Identify which cell holds the provided text, then report its [x, y] central coordinate. 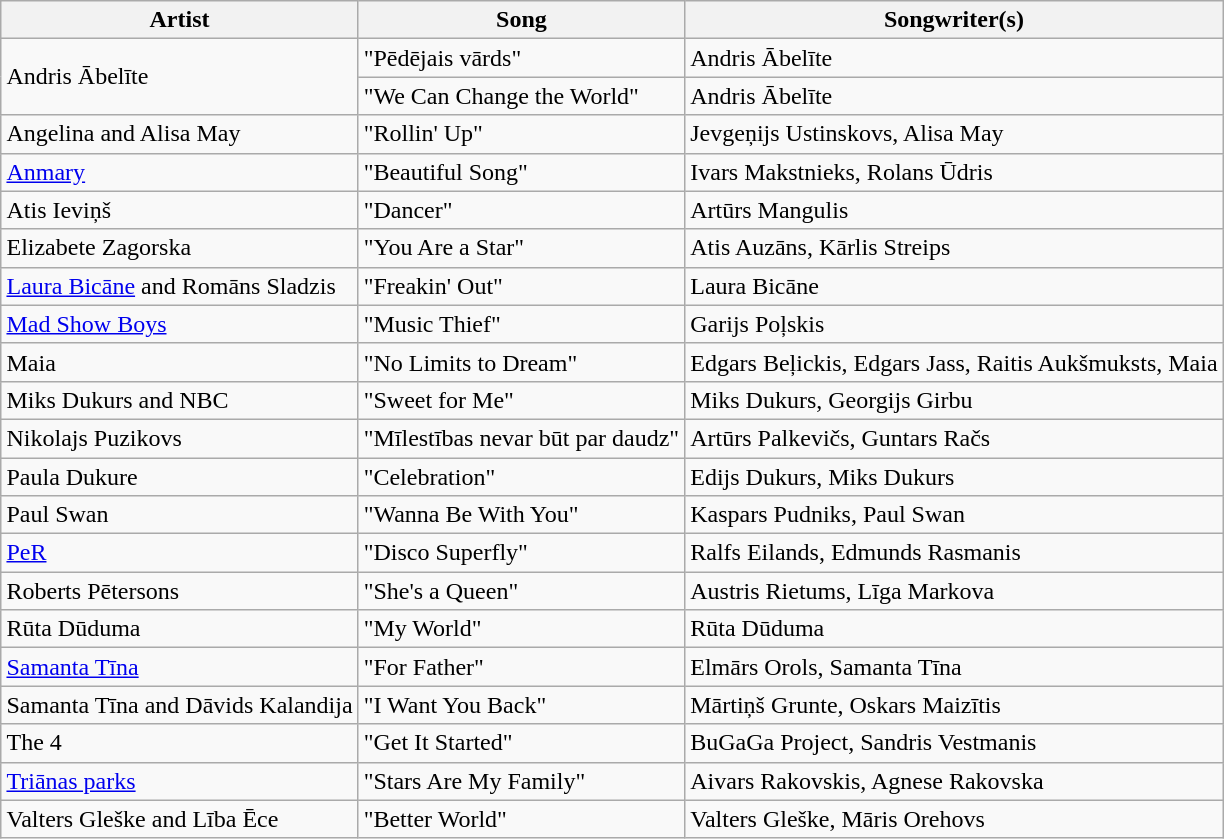
Edijs Dukurs, Miks Dukurs [954, 477]
"For Father" [522, 667]
"Freakin' Out" [522, 286]
Paul Swan [180, 515]
Mārtiņš Grunte, Oskars Maizītis [954, 705]
Edgars Beļickis, Edgars Jass, Raitis Aukšmuksts, Maia [954, 362]
Garijs Poļskis [954, 324]
"Get It Started" [522, 743]
"No Limits to Dream" [522, 362]
"Rollin' Up" [522, 134]
Ivars Makstnieks, Rolans Ūdris [954, 172]
PeR [180, 553]
Paula Dukure [180, 477]
Samanta Tīna and Dāvids Kalandija [180, 705]
Atis Auzāns, Kārlis Streips [954, 248]
Aivars Rakovskis, Agnese Rakovska [954, 781]
Miks Dukurs and NBC [180, 400]
Laura Bicāne [954, 286]
"Sweet for Me" [522, 400]
Samanta Tīna [180, 667]
Laura Bicāne and Romāns Sladzis [180, 286]
Kaspars Pudniks, Paul Swan [954, 515]
"She's a Queen" [522, 591]
Nikolajs Puzikovs [180, 438]
Valters Gleške, Māris Orehovs [954, 819]
"We Can Change the World" [522, 96]
Atis Ieviņš [180, 210]
Anmary [180, 172]
Artist [180, 20]
"Mīlestības nevar būt par daudz" [522, 438]
Maia [180, 362]
Artūrs Palkevičs, Guntars Račs [954, 438]
Valters Gleške and Lība Ēce [180, 819]
Mad Show Boys [180, 324]
Elmārs Orols, Samanta Tīna [954, 667]
Austris Rietums, Līga Markova [954, 591]
Artūrs Mangulis [954, 210]
BuGaGa Project, Sandris Vestmanis [954, 743]
Jevgeņijs Ustinskovs, Alisa May [954, 134]
"Wanna Be With You" [522, 515]
"My World" [522, 629]
"Better World" [522, 819]
"Celebration" [522, 477]
Elizabete Zagorska [180, 248]
"Disco Superfly" [522, 553]
Triānas parks [180, 781]
"Dancer" [522, 210]
Miks Dukurs, Georgijs Girbu [954, 400]
The 4 [180, 743]
Songwriter(s) [954, 20]
"Stars Are My Family" [522, 781]
Ralfs Eilands, Edmunds Rasmanis [954, 553]
"Music Thief" [522, 324]
"Beautiful Song" [522, 172]
"Pēdējais vārds" [522, 58]
Angelina and Alisa May [180, 134]
"I Want You Back" [522, 705]
Roberts Pētersons [180, 591]
"You Are a Star" [522, 248]
Song [522, 20]
